Provide the [X, Y] coordinate of the cell's center where the given text is located.  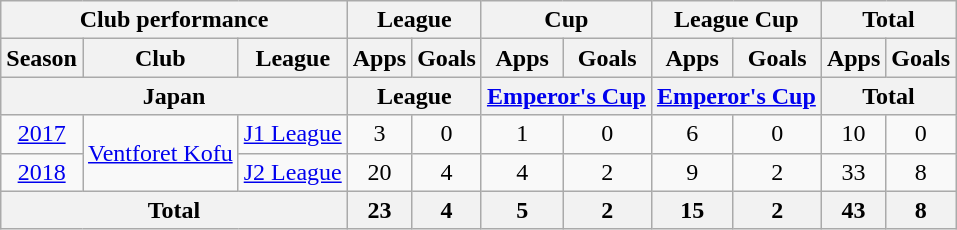
2017 [42, 134]
Ventforet Kofu [160, 153]
9 [692, 172]
J1 League [292, 134]
Club performance [174, 20]
Club [160, 58]
1 [522, 134]
Cup [566, 20]
6 [692, 134]
2018 [42, 172]
Season [42, 58]
33 [853, 172]
20 [379, 172]
23 [379, 210]
J2 League [292, 172]
10 [853, 134]
League Cup [736, 20]
3 [379, 134]
15 [692, 210]
Japan [174, 96]
5 [522, 210]
43 [853, 210]
